Detect which cell encompasses the target text, then output its [X, Y] center coordinate. 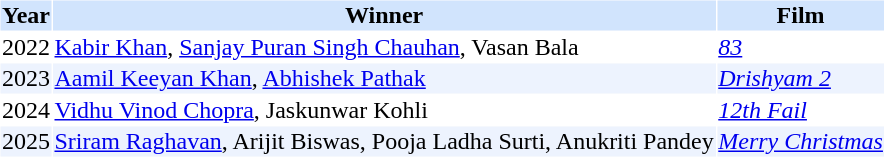
2025 [26, 141]
Sriram Raghavan, Arijit Biswas, Pooja Ladha Surti, Anukriti Pandey [384, 141]
2024 [26, 110]
Kabir Khan, Sanjay Puran Singh Chauhan, Vasan Bala [384, 47]
Year [26, 15]
Aamil Keeyan Khan, Abhishek Pathak [384, 79]
2023 [26, 79]
Winner [384, 15]
2022 [26, 47]
Vidhu Vinod Chopra, Jaskunwar Kohli [384, 110]
